Extract the [x, y] coordinate from the center of the cell holding the provided text.  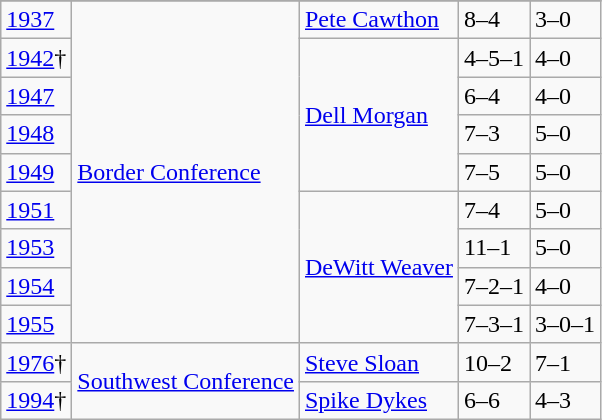
1994† [36, 400]
1947 [36, 96]
7–2–1 [494, 286]
1942† [36, 58]
1976† [36, 362]
7–1 [566, 362]
1937 [36, 20]
1954 [36, 286]
1949 [36, 172]
7–3 [494, 134]
6–6 [494, 400]
8–4 [494, 20]
1951 [36, 210]
7–4 [494, 210]
Steve Sloan [378, 362]
1955 [36, 324]
4–5–1 [494, 58]
3–0 [566, 20]
Dell Morgan [378, 115]
11–1 [494, 248]
7–3–1 [494, 324]
1953 [36, 248]
10–2 [494, 362]
6–4 [494, 96]
4–3 [566, 400]
1948 [36, 134]
Spike Dykes [378, 400]
Border Conference [186, 172]
DeWitt Weaver [378, 267]
3–0–1 [566, 324]
Southwest Conference [186, 381]
Pete Cawthon [378, 20]
7–5 [494, 172]
